Determine the (x, y) coordinate at the center of the cell enclosing the given text.  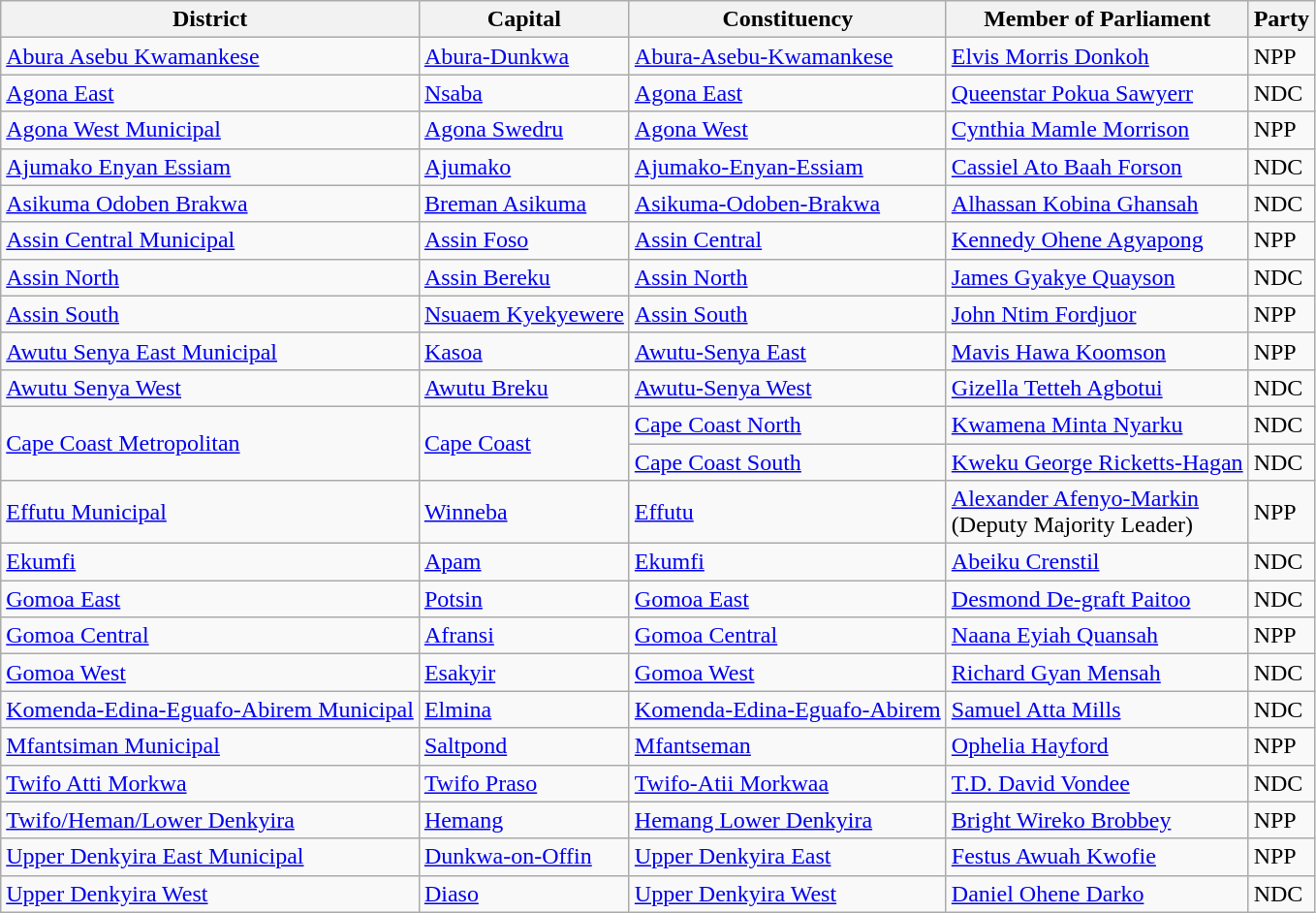
Abura Asebu Kwamankese (210, 56)
Ajumako-Enyan-Essiam (787, 167)
Effutu (787, 512)
Party (1281, 19)
James Gyakye Quayson (1097, 277)
Assin Central Municipal (210, 240)
Upper Denkyira East Municipal (210, 857)
Elvis Morris Donkoh (1097, 56)
Agona West (787, 130)
Assin Central (787, 240)
Esakyir (523, 673)
Ajumako Enyan Essiam (210, 167)
Cape Coast Metropolitan (210, 443)
Hemang (523, 820)
Nsaba (523, 93)
Awutu Senya West (210, 388)
Kwamena Minta Nyarku (1097, 425)
Upper Denkyira East (787, 857)
Diaso (523, 894)
Saltpond (523, 746)
Cassiel Ato Baah Forson (1097, 167)
District (210, 19)
Twifo/Heman/Lower Denkyira (210, 820)
Cynthia Mamle Morrison (1097, 130)
Komenda-Edina-Eguafo-Abirem Municipal (210, 709)
John Ntim Fordjuor (1097, 314)
Breman Asikuma (523, 204)
Ophelia Hayford (1097, 746)
Winneba (523, 512)
Kasoa (523, 351)
Daniel Ohene Darko (1097, 894)
Effutu Municipal (210, 512)
Naana Eyiah Quansah (1097, 636)
Twifo Praso (523, 783)
Twifo Atti Morkwa (210, 783)
Abura-Dunkwa (523, 56)
Gizella Tetteh Agbotui (1097, 388)
Mfantseman (787, 746)
Cape Coast (523, 443)
Ajumako (523, 167)
Mfantsiman Municipal (210, 746)
Asikuma Odoben Brakwa (210, 204)
Elmina (523, 709)
Agona West Municipal (210, 130)
Potsin (523, 599)
Nsuaem Kyekyewere (523, 314)
Alexander Afenyo-Markin(Deputy Majority Leader) (1097, 512)
T.D. David Vondee (1097, 783)
Awutu-Senya West (787, 388)
Assin Foso (523, 240)
Cape Coast North (787, 425)
Komenda-Edina-Eguafo-Abirem (787, 709)
Apam (523, 562)
Capital (523, 19)
Asikuma-Odoben-Brakwa (787, 204)
Kweku George Ricketts-Hagan (1097, 462)
Richard Gyan Mensah (1097, 673)
Agona Swedru (523, 130)
Assin Bereku (523, 277)
Twifo-Atii Morkwaa (787, 783)
Dunkwa-on-Offin (523, 857)
Afransi (523, 636)
Awutu Senya East Municipal (210, 351)
Mavis Hawa Koomson (1097, 351)
Bright Wireko Brobbey (1097, 820)
Samuel Atta Mills (1097, 709)
Awutu Breku (523, 388)
Constituency (787, 19)
Awutu-Senya East (787, 351)
Queenstar Pokua Sawyerr (1097, 93)
Abura-Asebu-Kwamankese (787, 56)
Desmond De-graft Paitoo (1097, 599)
Abeiku Crenstil (1097, 562)
Alhassan Kobina Ghansah (1097, 204)
Kennedy Ohene Agyapong (1097, 240)
Festus Awuah Kwofie (1097, 857)
Cape Coast South (787, 462)
Hemang Lower Denkyira (787, 820)
Member of Parliament (1097, 19)
